Extract the [x, y] coordinate from the center of the cell holding the provided text.  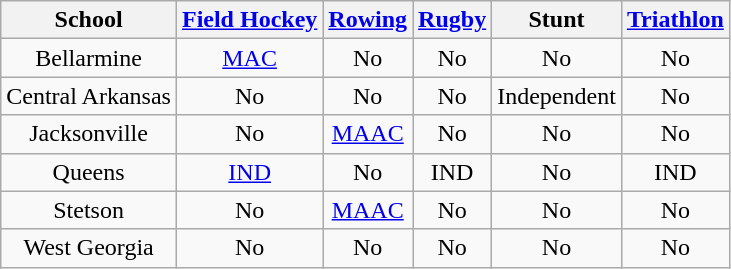
Rugby [452, 20]
Bellarmine [89, 58]
MAC [249, 58]
Independent [557, 96]
Stetson [89, 210]
Rowing [368, 20]
West Georgia [89, 248]
Central Arkansas [89, 96]
Stunt [557, 20]
Queens [89, 172]
School [89, 20]
Jacksonville [89, 134]
Field Hockey [249, 20]
Triathlon [675, 20]
